Find where the given text appears and provide that cell's center as (x, y) coordinate. 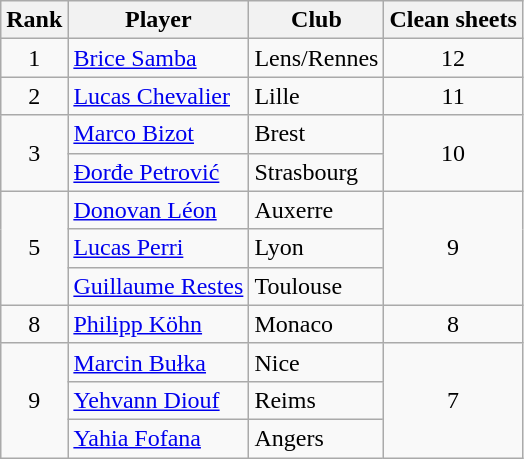
Lille (316, 96)
5 (34, 248)
Philipp Köhn (158, 324)
12 (453, 58)
Nice (316, 362)
Lens/Rennes (316, 58)
10 (453, 153)
Rank (34, 20)
Yehvann Diouf (158, 400)
Lucas Perri (158, 248)
7 (453, 400)
2 (34, 96)
Đorđe Petrović (158, 172)
Guillaume Restes (158, 286)
Auxerre (316, 210)
Monaco (316, 324)
Clean sheets (453, 20)
Brest (316, 134)
Toulouse (316, 286)
Club (316, 20)
11 (453, 96)
Brice Samba (158, 58)
Donovan Léon (158, 210)
1 (34, 58)
Lyon (316, 248)
Marco Bizot (158, 134)
Yahia Fofana (158, 438)
Reims (316, 400)
Strasbourg (316, 172)
Lucas Chevalier (158, 96)
Marcin Bułka (158, 362)
Angers (316, 438)
3 (34, 153)
Player (158, 20)
